Pinpoint the cell where the given text exists, returning its (x, y) midpoint coordinate. 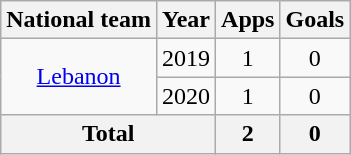
Year (186, 20)
2019 (186, 58)
Lebanon (79, 77)
2 (248, 134)
Goals (315, 20)
Apps (248, 20)
2020 (186, 96)
Total (108, 134)
National team (79, 20)
